Return the (X, Y) coordinate for the center point of the cell that contains the specified text.  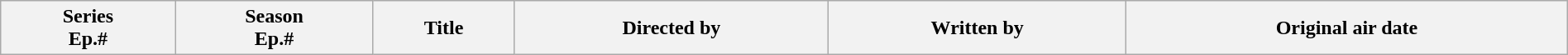
Written by (978, 28)
SeasonEp.# (275, 28)
Original air date (1347, 28)
SeriesEp.# (88, 28)
Directed by (672, 28)
Title (443, 28)
